Extract the (X, Y) coordinate from the center of the cell holding the provided text.  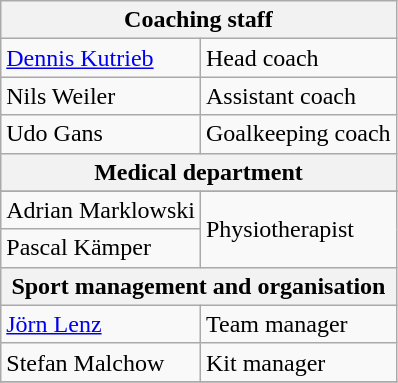
Assistant coach (298, 96)
Head coach (298, 58)
Udo Gans (101, 134)
Goalkeeping coach (298, 134)
Sport management and organisation (198, 286)
Jörn Lenz (101, 324)
Adrian Marklowski (101, 210)
Coaching staff (198, 20)
Nils Weiler (101, 96)
Team manager (298, 324)
Kit manager (298, 362)
Medical department (198, 172)
Dennis Kutrieb (101, 58)
Stefan Malchow (101, 362)
Pascal Kämper (101, 248)
Physiotherapist (298, 229)
